Extract the [x, y] coordinate from the center of the cell holding the provided text.  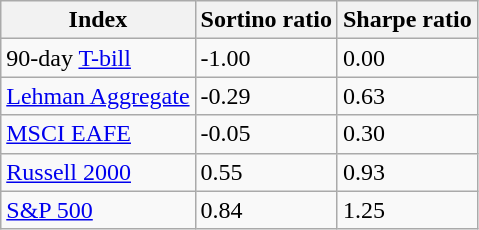
0.63 [407, 96]
1.25 [407, 210]
MSCI EAFE [98, 134]
0.30 [407, 134]
0.93 [407, 172]
0.55 [266, 172]
Sortino ratio [266, 20]
Sharpe ratio [407, 20]
S&P 500 [98, 210]
Russell 2000 [98, 172]
-0.05 [266, 134]
Index [98, 20]
0.84 [266, 210]
-0.29 [266, 96]
0.00 [407, 58]
90-day T-bill [98, 58]
-1.00 [266, 58]
Lehman Aggregate [98, 96]
